Locate the cell with the specified text and output its (x, y) center coordinate. 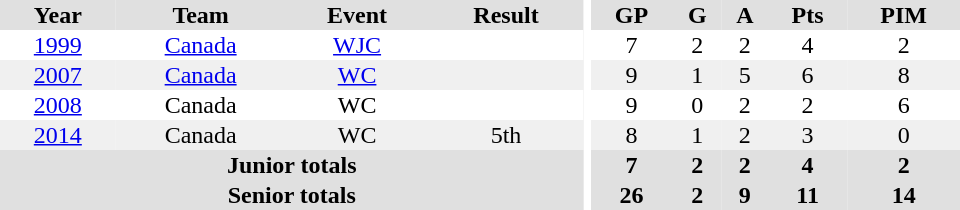
A (745, 15)
2014 (58, 135)
Year (58, 15)
G (698, 15)
26 (631, 195)
Event (358, 15)
3 (808, 135)
Pts (808, 15)
GP (631, 15)
11 (808, 195)
14 (904, 195)
5th (506, 135)
2008 (58, 105)
Team (201, 15)
Result (506, 15)
1999 (58, 45)
2007 (58, 75)
WJC (358, 45)
Junior totals (292, 165)
PIM (904, 15)
5 (745, 75)
Senior totals (292, 195)
